From the cell containing the given text, extract its center point as [x, y] coordinate. 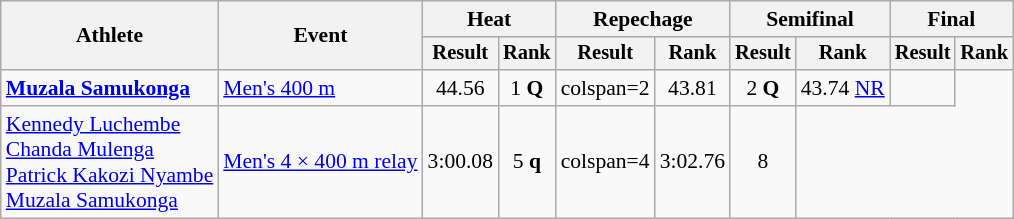
Athlete [110, 36]
5 q [527, 162]
colspan=2 [606, 88]
Men's 4 × 400 m relay [320, 162]
Repechage [644, 19]
Event [320, 36]
3:02.76 [692, 162]
colspan=4 [606, 162]
3:00.08 [460, 162]
Men's 400 m [320, 88]
43.81 [692, 88]
Heat [490, 19]
Semifinal [810, 19]
Muzala Samukonga [110, 88]
Final [952, 19]
43.74 NR [843, 88]
1 Q [527, 88]
Kennedy LuchembeChanda MulengaPatrick Kakozi NyambeMuzala Samukonga [110, 162]
2 Q [763, 88]
44.56 [460, 88]
8 [763, 162]
